Determine the (X, Y) coordinate at the center of the cell enclosing the given text.  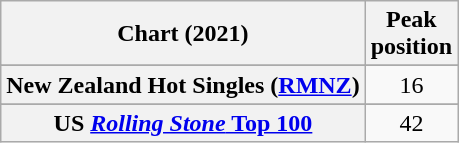
Chart (2021) (183, 34)
42 (411, 123)
New Zealand Hot Singles (RMNZ) (183, 85)
Peakposition (411, 34)
US Rolling Stone Top 100 (183, 123)
16 (411, 85)
